Provide the (X, Y) coordinate of the cell's center where the given text is located.  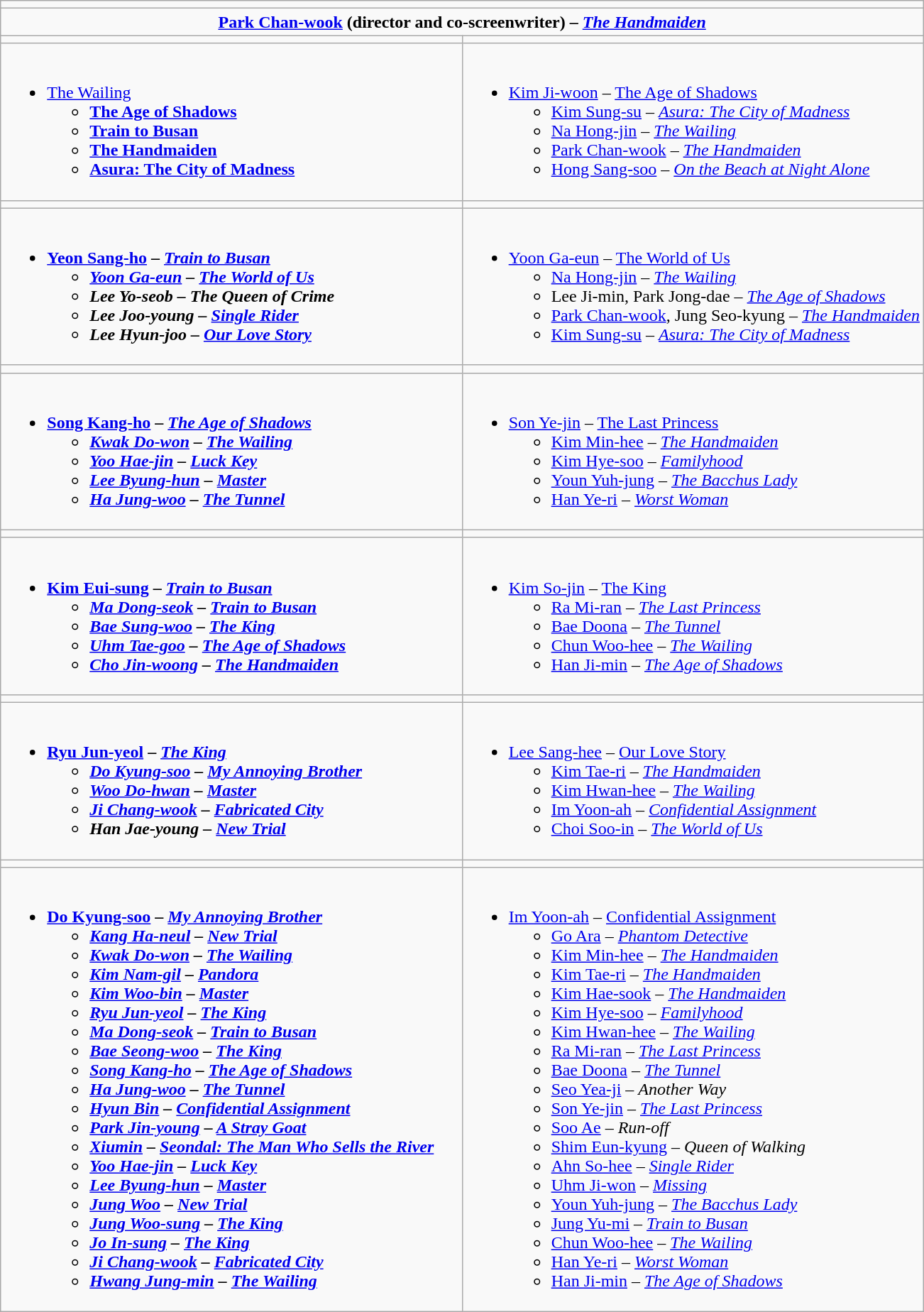
Son Ye-jin – The Last PrincessKim Min-hee – The HandmaidenKim Hye-soo – FamilyhoodYoun Yuh-jung – The Bacchus LadyHan Ye-ri – Worst Woman (693, 452)
Ryu Jun-yeol – The KingDo Kyung-soo – My Annoying BrotherWoo Do-hwan – MasterJi Chang-wook – Fabricated CityHan Jae-young – New Trial (231, 781)
Yeon Sang-ho – Train to BusanYoon Ga-eun – The World of UsLee Yo-seob – The Queen of CrimeLee Joo-young – Single RiderLee Hyun-joo – Our Love Story (231, 287)
Kim So-jin – The KingRa Mi-ran – The Last PrincessBae Doona – The TunnelChun Woo-hee – The WailingHan Ji-min – The Age of Shadows (693, 616)
Song Kang-ho – The Age of ShadowsKwak Do-won – The WailingYoo Hae-jin – Luck KeyLee Byung-hun – MasterHa Jung-woo – The Tunnel (231, 452)
Park Chan-wook (director and co-screenwriter) – The Handmaiden (463, 22)
Lee Sang-hee – Our Love StoryKim Tae-ri – The HandmaidenKim Hwan-hee – The WailingIm Yoon-ah – Confidential AssignmentChoi Soo-in – The World of Us (693, 781)
Kim Eui-sung – Train to BusanMa Dong-seok – Train to BusanBae Sung-woo – The KingUhm Tae-goo – The Age of ShadowsCho Jin-woong – The Handmaiden (231, 616)
The WailingThe Age of ShadowsTrain to BusanThe HandmaidenAsura: The City of Madness (231, 122)
